Determine the (x, y) coordinate at the center of the cell enclosing the given text.  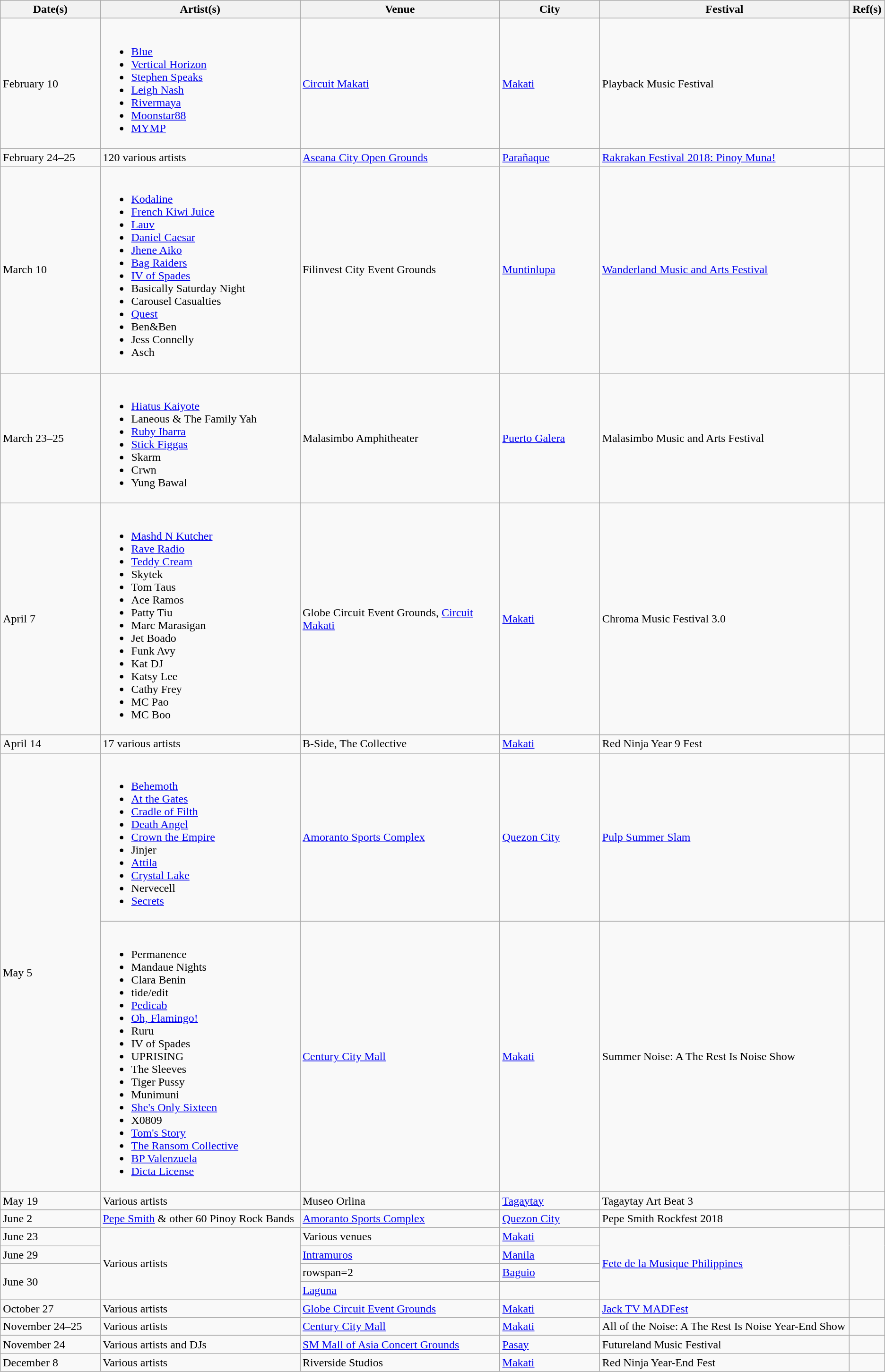
Hiatus KaiyoteLaneous & The Family YahRuby IbarraStick FiggasSkarmCrwnYung Bawal (200, 438)
All of the Noise: A The Rest Is Noise Year-End Show (724, 1327)
Laguna (400, 1291)
November 24 (50, 1345)
June 2 (50, 1218)
Intramuros (400, 1255)
Tagaytay Art Beat 3 (724, 1200)
Wanderland Music and Arts Festival (724, 269)
Playback Music Festival (724, 83)
Pasay (549, 1345)
Artist(s) (200, 9)
Summer Noise: A The Rest Is Noise Show (724, 1056)
Various artists and DJs (200, 1345)
SM Mall of Asia Concert Grounds (400, 1345)
Malasimbo Music and Arts Festival (724, 438)
17 various artists (200, 744)
Pepe Smith Rockfest 2018 (724, 1218)
Filinvest City Event Grounds (400, 269)
Festival (724, 9)
February 24–25 (50, 157)
City (549, 9)
B-Side, The Collective (400, 744)
BehemothAt the GatesCradle of FilthDeath AngelCrown the EmpireJinjerAttilaCrystal LakeNervecellSecrets (200, 837)
Pepe Smith & other 60 Pinoy Rock Bands (200, 1218)
Aseana City Open Grounds (400, 157)
Various venues (400, 1236)
June 30 (50, 1282)
June 29 (50, 1255)
November 24–25 (50, 1327)
Red Ninja Year-End Fest (724, 1363)
Manila (549, 1255)
Circuit Makati (400, 83)
May 5 (50, 972)
Parañaque (549, 157)
March 23–25 (50, 438)
Pulp Summer Slam (724, 837)
Fete de la Musique Philippines (724, 1263)
April 14 (50, 744)
May 19 (50, 1200)
December 8 (50, 1363)
February 10 (50, 83)
Globe Circuit Event Grounds (400, 1309)
April 7 (50, 619)
Baguio (549, 1273)
rowspan=2 (400, 1273)
KodalineFrench Kiwi JuiceLauvDaniel CaesarJhene AikoBag RaidersIV of SpadesBasically Saturday NightCarousel CasualtiesQuestBen&BenJess ConnellyAsch (200, 269)
Mashd N KutcherRave RadioTeddy CreamSkytekTom TausAce RamosPatty TiuMarc MarasiganJet BoadoFunk AvyKat DJKatsy LeeCathy FreyMC PaoMC Boo (200, 619)
Muntinlupa (549, 269)
Globe Circuit Event Grounds, Circuit Makati (400, 619)
120 various artists (200, 157)
Jack TV MADFest (724, 1309)
Tagaytay (549, 1200)
Ref(s) (867, 9)
Riverside Studios (400, 1363)
BlueVertical HorizonStephen SpeaksLeigh NashRivermayaMoonstar88MYMP (200, 83)
Chroma Music Festival 3.0 (724, 619)
Museo Orlina (400, 1200)
Malasimbo Amphitheater (400, 438)
Venue (400, 9)
March 10 (50, 269)
June 23 (50, 1236)
October 27 (50, 1309)
Rakrakan Festival 2018: Pinoy Muna! (724, 157)
Futureland Music Festival (724, 1345)
Red Ninja Year 9 Fest (724, 744)
Date(s) (50, 9)
Puerto Galera (549, 438)
